Detect which cell encompasses the target text, then output its [x, y] center coordinate. 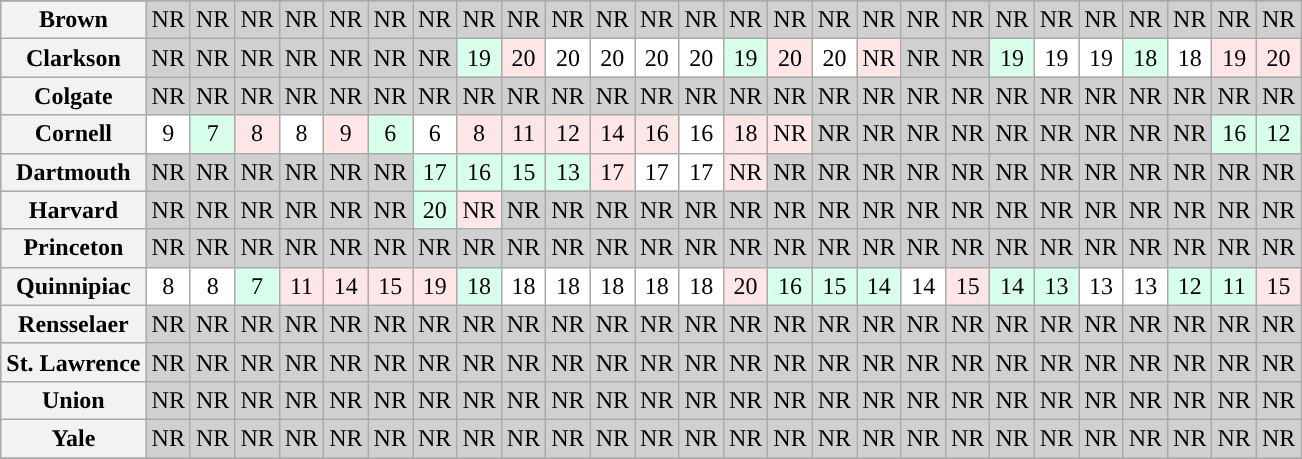
Brown [74, 20]
Colgate [74, 96]
Clarkson [74, 58]
Cornell [74, 134]
Harvard [74, 210]
Rensselaer [74, 324]
Dartmouth [74, 172]
St. Lawrence [74, 362]
Princeton [74, 248]
Yale [74, 438]
Quinnipiac [74, 286]
Union [74, 400]
